Provide the (x, y) coordinate of the cell's center where the given text is located.  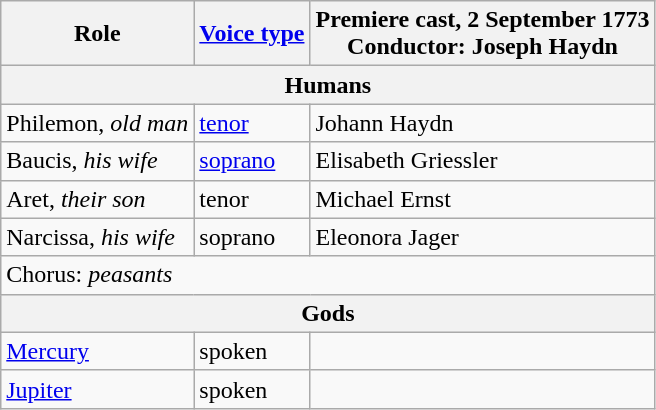
Role (98, 34)
Aret, their son (98, 199)
Voice type (252, 34)
Baucis, his wife (98, 161)
Jupiter (98, 389)
Eleonora Jager (482, 237)
Johann Haydn (482, 123)
Mercury (98, 351)
Elisabeth Griessler (482, 161)
Premiere cast, 2 September 1773Conductor: Joseph Haydn (482, 34)
Humans (328, 85)
Michael Ernst (482, 199)
Narcissa, his wife (98, 237)
Chorus: peasants (328, 275)
Philemon, old man (98, 123)
Gods (328, 313)
